Detect which cell encompasses the target text, then output its (x, y) center coordinate. 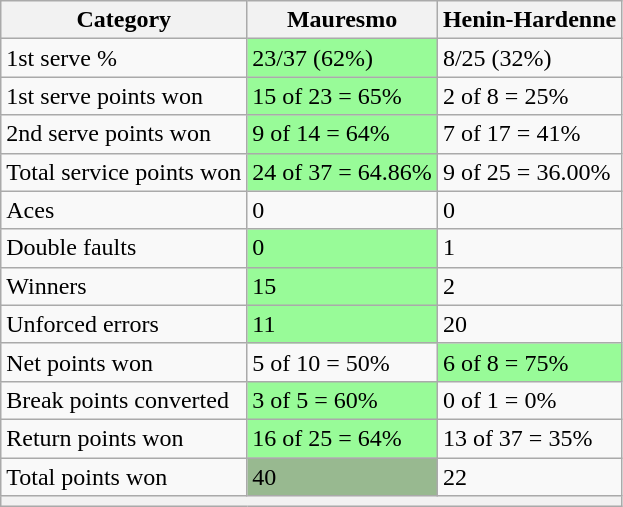
3 of 5 = 60% (342, 400)
Total service points won (124, 172)
23/37 (62%) (342, 58)
40 (342, 477)
20 (529, 324)
Unforced errors (124, 324)
9 of 14 = 64% (342, 134)
15 of 23 = 65% (342, 96)
Return points won (124, 438)
Aces (124, 210)
Total points won (124, 477)
Winners (124, 286)
Net points won (124, 362)
5 of 10 = 50% (342, 362)
7 of 17 = 41% (529, 134)
13 of 37 = 35% (529, 438)
11 (342, 324)
Mauresmo (342, 20)
24 of 37 = 64.86% (342, 172)
Henin-Hardenne (529, 20)
2 of 8 = 25% (529, 96)
Break points converted (124, 400)
1st serve points won (124, 96)
1st serve % (124, 58)
2 (529, 286)
22 (529, 477)
Category (124, 20)
9 of 25 = 36.00% (529, 172)
6 of 8 = 75% (529, 362)
8/25 (32%) (529, 58)
2nd serve points won (124, 134)
16 of 25 = 64% (342, 438)
Double faults (124, 248)
15 (342, 286)
1 (529, 248)
0 of 1 = 0% (529, 400)
